Provide the (x, y) coordinate of the cell's center where the given text is located.  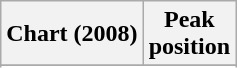
Peakposition (189, 34)
Chart (2008) (72, 34)
